Determine the (x, y) coordinate at the center of the cell enclosing the given text.  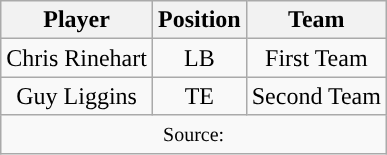
Source: (194, 134)
Team (316, 20)
Player (77, 20)
Second Team (316, 96)
Chris Rinehart (77, 58)
Position (199, 20)
LB (199, 58)
Guy Liggins (77, 96)
TE (199, 96)
First Team (316, 58)
